Locate the cell with the specified text and output its [x, y] center coordinate. 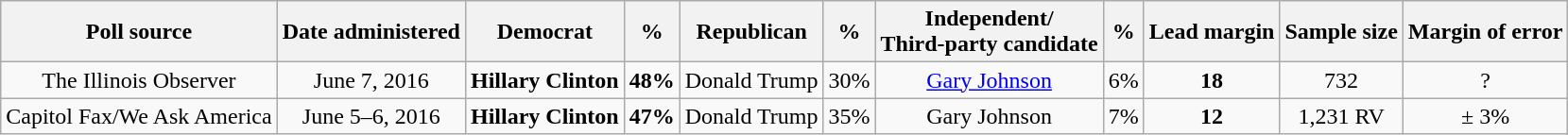
47% [652, 116]
Capitol Fax/We Ask America [139, 116]
35% [849, 116]
June 5–6, 2016 [370, 116]
Poll source [139, 32]
June 7, 2016 [370, 80]
Democrat [544, 32]
Republican [751, 32]
6% [1123, 80]
30% [849, 80]
Sample size [1341, 32]
Lead margin [1212, 32]
48% [652, 80]
1,231 RV [1341, 116]
Independent/Third-party candidate [989, 32]
± 3% [1486, 116]
12 [1212, 116]
18 [1212, 80]
7% [1123, 116]
The Illinois Observer [139, 80]
Margin of error [1486, 32]
? [1486, 80]
Date administered [370, 32]
732 [1341, 80]
